From the cell containing the given text, extract its center point as [X, Y] coordinate. 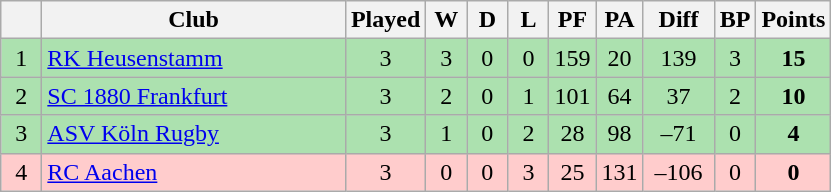
–106 [678, 172]
W [446, 20]
139 [678, 58]
ASV Köln Rugby [194, 134]
PA [620, 20]
BP [735, 20]
64 [620, 96]
RC Aachen [194, 172]
Played [385, 20]
28 [572, 134]
L [528, 20]
Diff [678, 20]
15 [794, 58]
37 [678, 96]
D [488, 20]
101 [572, 96]
131 [620, 172]
Points [794, 20]
98 [620, 134]
–71 [678, 134]
10 [794, 96]
25 [572, 172]
PF [572, 20]
Club [194, 20]
SC 1880 Frankfurt [194, 96]
20 [620, 58]
RK Heusenstamm [194, 58]
159 [572, 58]
